Locate the cell with the specified text and output its [x, y] center coordinate. 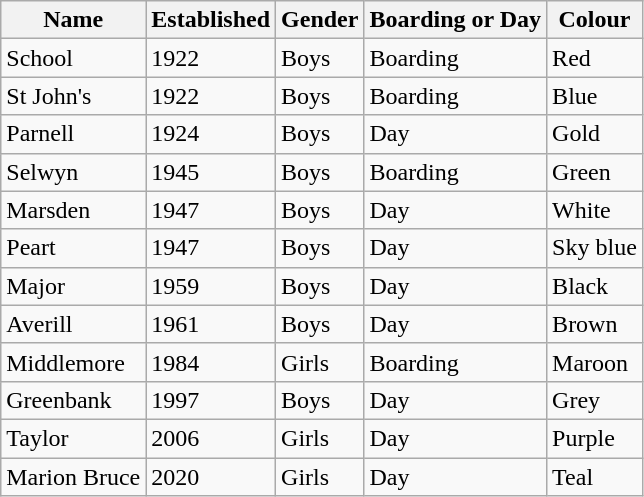
Established [211, 20]
1997 [211, 400]
Blue [595, 96]
Marsden [74, 210]
2020 [211, 477]
White [595, 210]
Green [595, 172]
Peart [74, 248]
Grey [595, 400]
Middlemore [74, 362]
Selwyn [74, 172]
Major [74, 286]
Brown [595, 324]
Marion Bruce [74, 477]
Parnell [74, 134]
Red [595, 58]
1959 [211, 286]
Averill [74, 324]
1924 [211, 134]
Greenbank [74, 400]
Boarding or Day [456, 20]
Teal [595, 477]
School [74, 58]
Name [74, 20]
Purple [595, 438]
Colour [595, 20]
1945 [211, 172]
1961 [211, 324]
Black [595, 286]
Taylor [74, 438]
Maroon [595, 362]
Gold [595, 134]
1984 [211, 362]
Sky blue [595, 248]
St John's [74, 96]
Gender [320, 20]
2006 [211, 438]
